Provide the [X, Y] coordinate of the cell's center where the given text is located.  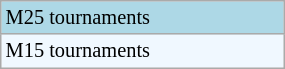
M25 tournaments [142, 17]
M15 tournaments [142, 51]
